Determine the [X, Y] coordinate at the center of the cell enclosing the given text.  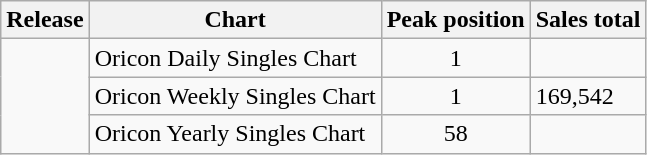
58 [456, 134]
Oricon Weekly Singles Chart [235, 96]
Sales total [588, 20]
Oricon Daily Singles Chart [235, 58]
Peak position [456, 20]
Oricon Yearly Singles Chart [235, 134]
169,542 [588, 96]
Chart [235, 20]
Release [45, 20]
